Locate the cell with the specified text and output its [x, y] center coordinate. 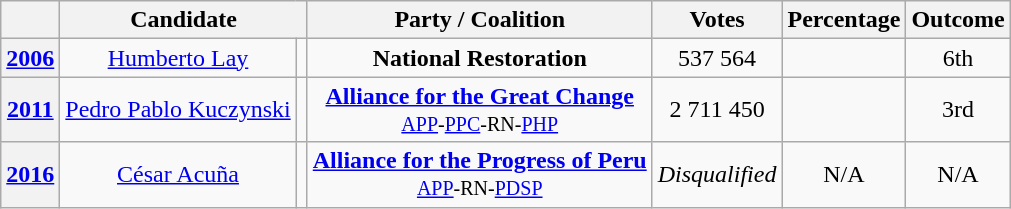
Alliance for the Progress of PeruAPP-RN-PDSP [480, 174]
Votes [717, 20]
6th [958, 58]
Percentage [844, 20]
2 711 450 [717, 110]
Alliance for the Great ChangeAPP-PPC-RN-PHP [480, 110]
2006 [30, 58]
Candidate [184, 20]
César Acuña [178, 174]
National Restoration [480, 58]
537 564 [717, 58]
3rd [958, 110]
Pedro Pablo Kuczynski [178, 110]
Disqualified [717, 174]
Outcome [958, 20]
Humberto Lay [178, 58]
2016 [30, 174]
Party / Coalition [480, 20]
2011 [30, 110]
